Return [X, Y] of the center of cell containing provided text 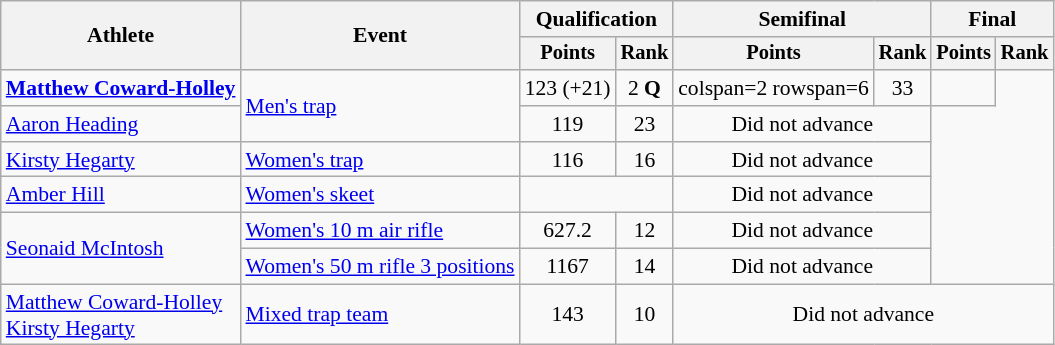
Mixed trap team [380, 314]
Men's trap [380, 106]
Matthew Coward-HolleyKirsty Hegarty [121, 314]
Aaron Heading [121, 124]
14 [645, 267]
123 (+21) [568, 88]
Matthew Coward-Holley [121, 88]
Semifinal [802, 19]
10 [645, 314]
33 [903, 88]
23 [645, 124]
119 [568, 124]
Women's 50 m rifle 3 positions [380, 267]
Women's trap [380, 160]
627.2 [568, 231]
Athlete [121, 36]
116 [568, 160]
Final [992, 19]
16 [645, 160]
Seonaid McIntosh [121, 248]
Women's skeet [380, 195]
Event [380, 36]
1167 [568, 267]
Women's 10 m air rifle [380, 231]
2 Q [645, 88]
12 [645, 231]
Qualification [597, 19]
colspan=2 rowspan=6 [774, 88]
143 [568, 314]
Amber Hill [121, 195]
Kirsty Hegarty [121, 160]
